Detect which cell encompasses the target text, then output its (X, Y) center coordinate. 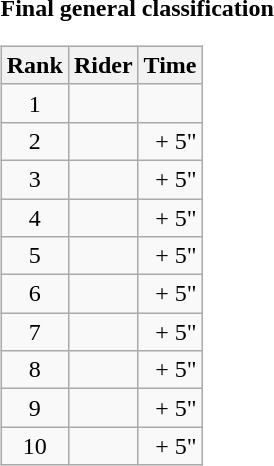
9 (34, 408)
6 (34, 294)
Time (170, 65)
Rank (34, 65)
10 (34, 446)
Rider (103, 65)
2 (34, 141)
4 (34, 217)
8 (34, 370)
5 (34, 256)
7 (34, 332)
1 (34, 103)
3 (34, 179)
